From the cell containing the given text, extract its center point as (X, Y) coordinate. 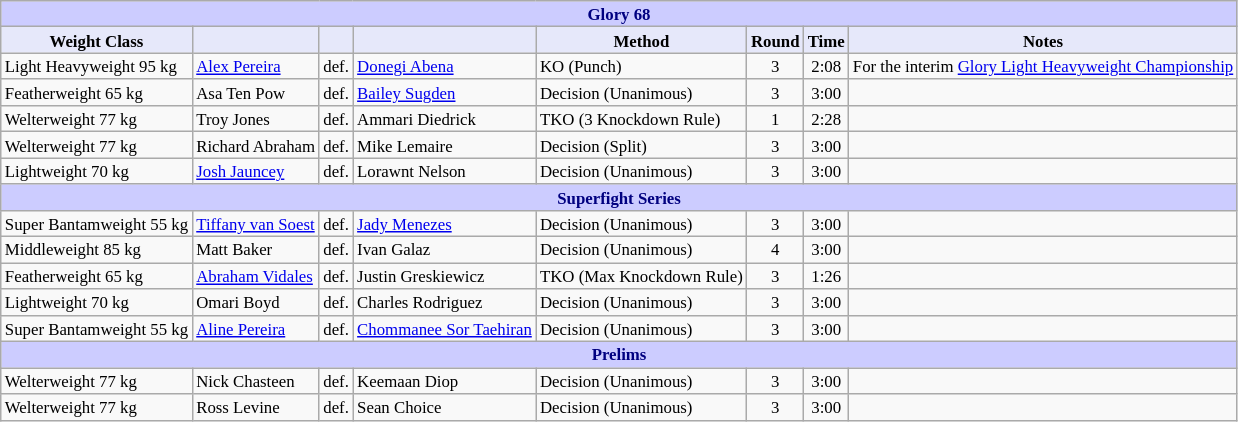
Jady Menezes (444, 224)
Mike Lemaire (444, 145)
KO (Punch) (642, 66)
Glory 68 (620, 14)
Light Heavyweight 95 kg (96, 66)
Bailey Sugden (444, 93)
Method (642, 40)
Keemaan Diop (444, 381)
Donegi Abena (444, 66)
Decision (Split) (642, 145)
Josh Jauncey (256, 171)
Chommanee Sor Taehiran (444, 328)
Richard Abraham (256, 145)
TKO (3 Knockdown Rule) (642, 119)
Tiffany van Soest (256, 224)
2:28 (826, 119)
Superfight Series (620, 197)
Charles Rodriguez (444, 302)
Aline Pereira (256, 328)
Ivan Galaz (444, 250)
Prelims (620, 355)
1:26 (826, 276)
Ross Levine (256, 407)
Abraham Vidales (256, 276)
4 (776, 250)
Nick Chasteen (256, 381)
Troy Jones (256, 119)
Omari Boyd (256, 302)
Middleweight 85 kg (96, 250)
1 (776, 119)
Sean Choice (444, 407)
TKO (Max Knockdown Rule) (642, 276)
Matt Baker (256, 250)
Round (776, 40)
2:08 (826, 66)
Alex Pereira (256, 66)
Lorawnt Nelson (444, 171)
Ammari Diedrick (444, 119)
Asa Ten Pow (256, 93)
Time (826, 40)
Weight Class (96, 40)
Justin Greskiewicz (444, 276)
For the interim Glory Light Heavyweight Championship (1044, 66)
Notes (1044, 40)
